From the cell containing the given text, extract its center point as (x, y) coordinate. 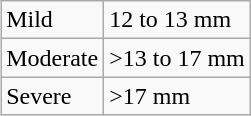
Mild (52, 20)
>17 mm (178, 96)
>13 to 17 mm (178, 58)
Moderate (52, 58)
12 to 13 mm (178, 20)
Severe (52, 96)
